Provide the (X, Y) coordinate of the cell's center where the given text is located.  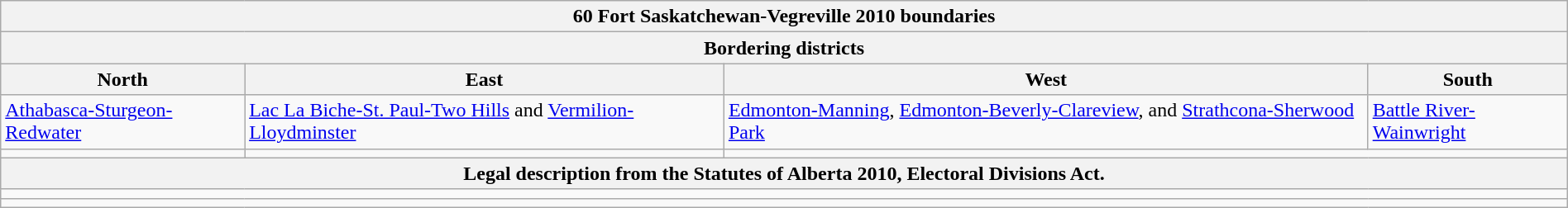
Edmonton-Manning, Edmonton-Beverly-Clareview, and Strathcona-Sherwood Park (1045, 122)
Legal description from the Statutes of Alberta 2010, Electoral Divisions Act. (784, 173)
Battle River-Wainwright (1467, 122)
Athabasca-Sturgeon-Redwater (122, 122)
East (485, 79)
Bordering districts (784, 48)
Lac La Biche-St. Paul-Two Hills and Vermilion-Lloydminster (485, 122)
60 Fort Saskatchewan-Vegreville 2010 boundaries (784, 17)
North (122, 79)
West (1045, 79)
South (1467, 79)
